Output the (X, Y) coordinate of the center of the cell containing the given text.  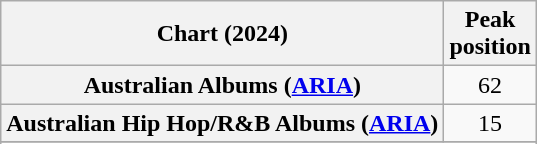
Peakposition (490, 34)
62 (490, 85)
Australian Hip Hop/R&B Albums (ARIA) (222, 123)
Australian Albums (ARIA) (222, 85)
15 (490, 123)
Chart (2024) (222, 34)
